Find where the given text appears and provide that cell's center as [x, y] coordinate. 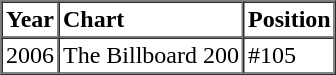
The Billboard 200 [150, 56]
Year [30, 20]
Position [289, 20]
#105 [289, 56]
Chart [150, 20]
2006 [30, 56]
